Search for the cell housing the specified text and yield its [x, y] center coordinate. 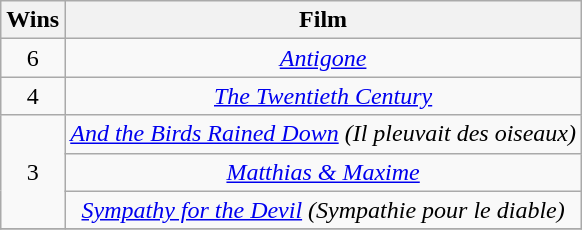
Sympathy for the Devil (Sympathie pour le diable) [324, 210]
And the Birds Rained Down (Il pleuvait des oiseaux) [324, 134]
The Twentieth Century [324, 96]
4 [33, 96]
3 [33, 172]
Wins [33, 20]
Antigone [324, 58]
Film [324, 20]
Matthias & Maxime [324, 172]
6 [33, 58]
